Detect which cell encompasses the target text, then output its [x, y] center coordinate. 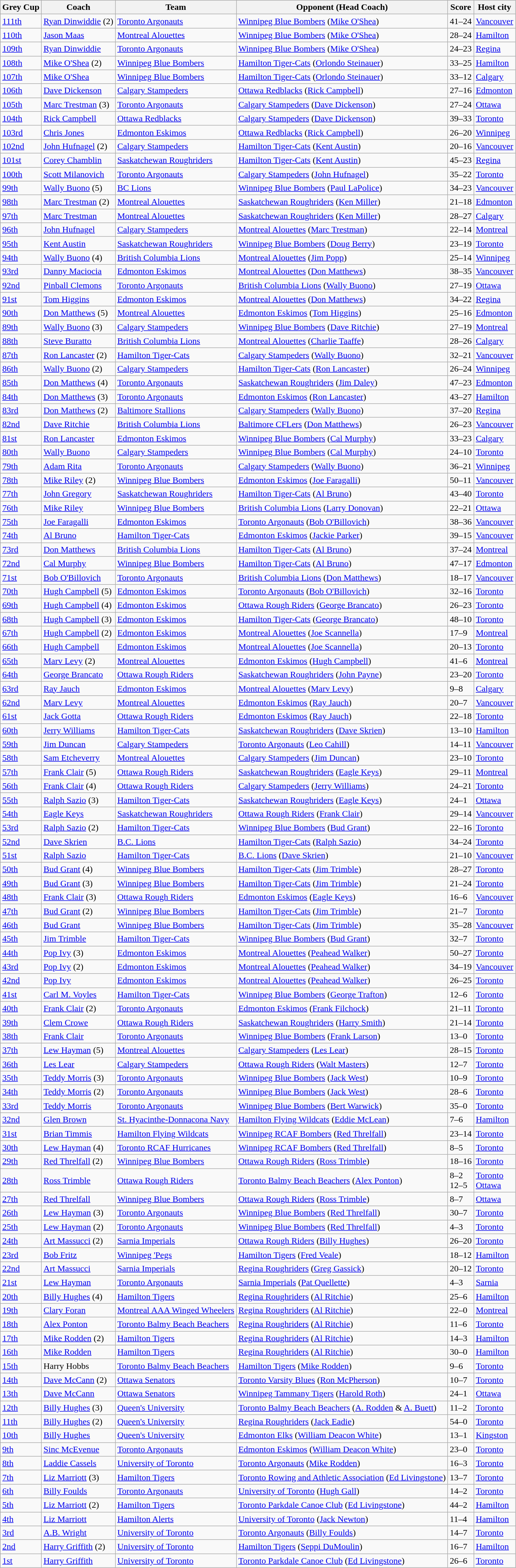
28–24 [460, 35]
Bud Grant (4) [78, 869]
George Brancato [78, 675]
22–18 [460, 716]
34–24 [460, 841]
74th [21, 536]
67th [21, 633]
Bob Fritz [78, 1255]
Ross Trimble [78, 1180]
82nd [21, 425]
16–3 [460, 1463]
26–24 [460, 369]
Ottawa Redblacks [175, 118]
33rd [21, 1106]
70th [21, 591]
14–11 [460, 744]
Team [175, 7]
29–14 [460, 814]
Hamilton Tiger-Cats (Ron Lancaster) [342, 369]
British Columbia Lions (Wally Buono) [342, 285]
8–212–5 [460, 1180]
Tom Higgins [78, 299]
32–16 [460, 591]
78th [21, 480]
Lew Hayman (5) [78, 1050]
Calgary Stampeders (John Hufnagel) [342, 174]
24–21 [460, 786]
Edmonton Eskimos (Frank Filchock) [342, 1008]
Edmonton Eskimos (Hugh Campbell) [342, 661]
23–20 [460, 675]
93rd [21, 271]
52nd [21, 841]
47–23 [460, 383]
Calgary Stampeders (Jerry Williams) [342, 786]
37–20 [460, 411]
Sam Etcheverry [78, 758]
28–15 [460, 1050]
83rd [21, 411]
Montreal AAA Winged Wheelers [175, 1310]
4th [21, 1519]
16–6 [460, 897]
79th [21, 466]
TorontoOttawa [494, 1180]
Dave Skrien [78, 841]
Marc Trestman (2) [78, 202]
Eagle Keys [78, 814]
72nd [21, 563]
Jack Gotta [78, 716]
103rd [21, 132]
47th [21, 911]
Billy Hughes (3) [78, 1408]
10–9 [460, 1078]
Montreal Alouettes (Marv Levy) [342, 689]
Winnipeg Blue Bombers (Frank Larson) [342, 1036]
Edmonton Eskimos (Jackie Parker) [342, 536]
18th [21, 1324]
Ron Lancaster (2) [78, 355]
Bob O'Billovich [78, 577]
Bud Grant (3) [78, 883]
54–0 [460, 1422]
Winnipeg Blue Bombers (George Trafton) [342, 994]
45–23 [460, 160]
Ron Lancaster [78, 438]
33–23 [460, 438]
Mike O'Shea (2) [78, 63]
10th [21, 1435]
50–27 [460, 953]
34–19 [460, 967]
48–10 [460, 619]
Hamilton Tiger-Cats (George Brancato) [342, 619]
Art Massucci (2) [78, 1241]
50–11 [460, 480]
94th [21, 258]
96th [21, 230]
13–0 [460, 1036]
38–35 [460, 271]
Ottawa Rough Riders (George Brancato) [342, 605]
Toronto Rowing and Athletic Association (Ed Livingstone) [342, 1477]
81st [21, 438]
Mike O'Shea [78, 77]
25th [21, 1227]
Teddy Morris [78, 1106]
14th [21, 1380]
Billy Hughes (4) [78, 1297]
43–40 [460, 494]
50th [21, 869]
25–6 [460, 1297]
Regina Roughriders (Jack Eadie) [342, 1422]
21–7 [460, 911]
Marv Levy (2) [78, 661]
30th [21, 1148]
Cal Murphy [78, 563]
38–36 [460, 522]
Danny Maciocia [78, 271]
27–16 [460, 91]
49th [21, 883]
12–6 [460, 994]
Liz Marriott (3) [78, 1477]
15th [21, 1366]
109th [21, 49]
110th [21, 35]
Toronto Argonauts (Billy Foulds) [342, 1533]
30–0 [460, 1352]
62nd [21, 703]
91st [21, 299]
Billy Foulds [78, 1491]
Winnipeg 'Pegs [175, 1255]
107th [21, 77]
Calgary Stampeders (Les Lear) [342, 1050]
8th [21, 1463]
18–17 [460, 577]
Hamilton Tigers (Seppi DuMoulin) [342, 1547]
Don Matthews (3) [78, 396]
Frank Clair [78, 1036]
71st [21, 577]
Winnipeg Blue Bombers (Doug Berry) [342, 244]
Teddy Morris (3) [78, 1078]
21–24 [460, 883]
63rd [21, 689]
Billy Hughes [78, 1435]
29th [21, 1161]
30–7 [460, 1213]
Montreal Alouettes (Marc Trestman) [342, 230]
90th [21, 313]
16th [21, 1352]
Winnipeg Tammany Tigers (Harold Roth) [342, 1394]
35–0 [460, 1106]
Rick Campbell [78, 118]
35th [21, 1078]
Ryan Dinwiddie [78, 49]
100th [21, 174]
20–12 [460, 1268]
42nd [21, 981]
44–2 [460, 1505]
29–11 [460, 772]
Frank Clair (5) [78, 772]
Saskatchewan Roughriders (Harry Smith) [342, 1022]
9–6 [460, 1366]
19th [21, 1310]
Alex Ponton [78, 1324]
Saskatchewan Roughriders (John Payne) [342, 675]
Laddie Cassels [78, 1463]
22–0 [460, 1310]
23–19 [460, 244]
22–16 [460, 827]
Toronto RCAF Hurricanes [175, 1148]
Winnipeg Blue Bombers (Dave Ritchie) [342, 327]
33–25 [460, 63]
Lew Hayman (2) [78, 1227]
Hamilton Flying Wildcats [175, 1134]
47–17 [460, 563]
Marc Trestman [78, 216]
Ralph Sazio (3) [78, 800]
Toronto Balmy Beach Beachers (Alex Ponton) [342, 1180]
27–24 [460, 104]
39th [21, 1022]
26th [21, 1213]
64th [21, 675]
British Columbia Lions (Larry Donovan) [342, 508]
80th [21, 452]
Corey Chamblin [78, 160]
34th [21, 1092]
Winnipeg Blue Bombers (Bert Warwick) [342, 1106]
95th [21, 244]
40th [21, 1008]
14–2 [460, 1491]
36–21 [460, 466]
Ottawa Rough Riders (Frank Clair) [342, 814]
Toronto Balmy Beach Beachers (A. Rodden & A. Buett) [342, 1408]
25–14 [460, 258]
Ryan Dinwiddie (2) [78, 21]
Liz Marriott (2) [78, 1505]
12–7 [460, 1064]
22–21 [460, 508]
Hugh Campbell (2) [78, 633]
Glen Brown [78, 1120]
Don Matthews (2) [78, 411]
35–22 [460, 174]
69th [21, 605]
41st [21, 994]
B.C. Lions [175, 841]
13th [21, 1394]
Joe Faragalli [78, 522]
Scott Milanovich [78, 174]
87th [21, 355]
Jason Maas [78, 35]
57th [21, 772]
Teddy Morris (2) [78, 1092]
St. Hyacinthe-Donnacona Navy [175, 1120]
Adam Rita [78, 466]
1st [21, 1561]
39–33 [460, 118]
Hamilton Flying Wildcats (Eddie McLean) [342, 1120]
44th [21, 953]
108th [21, 63]
Hamilton Tiger-Cats (Ralph Sazio) [342, 841]
A.B. Wright [78, 1533]
Hugh Campbell [78, 647]
Dave Dickenson [78, 91]
28th [21, 1180]
Edmonton Eskimos (Eagle Keys) [342, 897]
13–1 [460, 1435]
British Columbia Lions (Don Matthews) [342, 577]
Montreal Alouettes (Charlie Taaffe) [342, 341]
22–14 [460, 230]
Brian Timmis [78, 1134]
Dave Ritchie [78, 425]
14–7 [460, 1533]
102nd [21, 146]
31st [21, 1134]
75th [21, 522]
101st [21, 160]
41–24 [460, 21]
Wally Buono (4) [78, 258]
33–12 [460, 77]
Chris Jones [78, 132]
Red Threlfall [78, 1199]
21–11 [460, 1008]
John Hufnagel (2) [78, 146]
Grey Cup [21, 7]
104th [21, 118]
22nd [21, 1268]
84th [21, 396]
Frank Clair (2) [78, 1008]
Hugh Campbell (5) [78, 591]
18–12 [460, 1255]
BC Lions [175, 188]
21–14 [460, 1022]
20th [21, 1297]
Hugh Campbell (3) [78, 619]
Regina Roughriders (Greg Gassick) [342, 1268]
Hugh Campbell (4) [78, 605]
Wally Buono (2) [78, 369]
73rd [21, 549]
20–13 [460, 647]
Lew Hayman [78, 1282]
Dave McCann [78, 1394]
86th [21, 369]
Lew Hayman (3) [78, 1213]
38th [21, 1036]
13–10 [460, 730]
Wally Buono (3) [78, 327]
Mike Riley (2) [78, 480]
Liz Marriott [78, 1519]
Edmonton Eskimos (Ron Lancaster) [342, 396]
9th [21, 1449]
Clem Crowe [78, 1022]
Host city [494, 7]
University of Toronto (Hugh Gall) [342, 1491]
43–27 [460, 396]
Mike Rodden [78, 1352]
Saskatchewan Roughriders (Jim Daley) [342, 383]
Red Threlfall (2) [78, 1161]
20–7 [460, 703]
Marc Trestman (3) [78, 104]
Harry Hobbs [78, 1366]
Wally Buono [78, 452]
98th [21, 202]
39–15 [460, 536]
99th [21, 188]
21–18 [460, 202]
2nd [21, 1547]
23–10 [460, 758]
Art Massucci [78, 1268]
61st [21, 716]
12th [21, 1408]
Baltimore Stallions [175, 411]
6th [21, 1491]
Bud Grant [78, 925]
Pinball Clemons [78, 285]
36th [21, 1064]
111th [21, 21]
7th [21, 1477]
32nd [21, 1120]
Lew Hayman (4) [78, 1148]
35–28 [460, 925]
Jim Trimble [78, 939]
41–6 [460, 661]
17th [21, 1338]
21st [21, 1282]
8–7 [460, 1199]
Les Lear [78, 1064]
Sarnia Imperials (Pat Quellette) [342, 1282]
106th [21, 91]
Hamilton Tigers (Mike Rodden) [342, 1366]
66th [21, 647]
Baltimore CFLers (Don Matthews) [342, 425]
32–21 [460, 355]
34–23 [460, 188]
Jerry Williams [78, 730]
Pop Ivy (2) [78, 967]
Jim Duncan [78, 744]
Ralph Sazio (2) [78, 827]
54th [21, 814]
Ottawa Rough Riders (Billy Hughes) [342, 1241]
28–26 [460, 341]
21–10 [460, 856]
60th [21, 730]
9–8 [460, 689]
24th [21, 1241]
11–2 [460, 1408]
65th [21, 661]
89th [21, 327]
Don Matthews [78, 549]
48th [21, 897]
University of Toronto (Jack Newton) [342, 1519]
Toronto Argonauts (Leo Cahill) [342, 744]
23–0 [460, 1449]
10–7 [460, 1380]
53rd [21, 827]
105th [21, 104]
51st [21, 856]
Frank Clair (4) [78, 786]
55th [21, 800]
Harry Griffith [78, 1561]
37th [21, 1050]
34–22 [460, 299]
Ray Jauch [78, 689]
Coach [78, 7]
37–24 [460, 549]
Toronto Argonauts (Mike Rodden) [342, 1463]
17–9 [460, 633]
Ottawa Rough Riders (Walt Masters) [342, 1064]
Frank Clair (3) [78, 897]
B.C. Lions (Dave Skrien) [342, 856]
45th [21, 939]
Bud Grant (2) [78, 911]
28–6 [460, 1092]
24–10 [460, 452]
14–3 [460, 1338]
92nd [21, 285]
Wally Buono (5) [78, 188]
8–5 [460, 1148]
Kent Austin [78, 244]
Pop Ivy (3) [78, 953]
5th [21, 1505]
88th [21, 341]
58th [21, 758]
76th [21, 508]
11th [21, 1422]
Steve Buratto [78, 341]
Clary Foran [78, 1310]
7–6 [460, 1120]
Montreal Alouettes (Jim Popp) [342, 258]
Pop Ivy [78, 981]
Edmonton Eskimos (William Deacon White) [342, 1449]
John Hufnagel [78, 230]
68th [21, 619]
56th [21, 786]
32–7 [460, 939]
26–25 [460, 981]
25–16 [460, 313]
John Gregory [78, 494]
16–7 [460, 1547]
26–6 [460, 1561]
85th [21, 383]
Sarnia [494, 1282]
59th [21, 744]
Kingston [494, 1435]
Don Matthews (4) [78, 383]
Harry Griffith (2) [78, 1547]
Dave McCann (2) [78, 1380]
Sinc McEvenue [78, 1449]
Don Matthews (5) [78, 313]
11–4 [460, 1519]
Billy Hughes (2) [78, 1422]
Ralph Sazio [78, 856]
Mike Riley [78, 508]
Hamilton Tigers (Fred Veale) [342, 1255]
23rd [21, 1255]
Edmonton Elks (William Deacon White) [342, 1435]
Marv Levy [78, 703]
Toronto Varsity Blues (Ron McPherson) [342, 1380]
43rd [21, 967]
Edmonton Eskimos (Joe Faragalli) [342, 480]
Saskatchewan Roughriders (Dave Skrien) [342, 730]
Mike Rodden (2) [78, 1338]
3rd [21, 1533]
Calgary Stampeders (Jim Duncan) [342, 758]
Edmonton Eskimos (Tom Higgins) [342, 313]
24–23 [460, 49]
13–7 [460, 1477]
Hamilton Alerts [175, 1519]
23–14 [460, 1134]
20–16 [460, 146]
11–6 [460, 1324]
97th [21, 216]
Score [460, 7]
46th [21, 925]
Carl M. Voyles [78, 994]
77th [21, 494]
Al Bruno [78, 536]
Opponent (Head Coach) [342, 7]
Winnipeg Blue Bombers (Paul LaPolice) [342, 188]
27th [21, 1199]
18–16 [460, 1161]
